Determine the (x, y) coordinate at the center of the cell enclosing the given text.  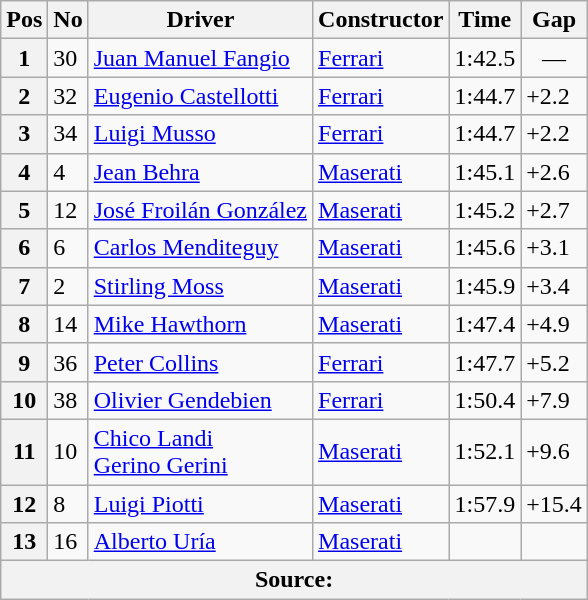
Gap (554, 20)
Carlos Menditeguy (200, 248)
36 (68, 362)
Jean Behra (200, 172)
+2.7 (554, 210)
5 (24, 210)
Pos (24, 20)
1:45.2 (485, 210)
Mike Hawthorn (200, 324)
+3.1 (554, 248)
+3.4 (554, 286)
38 (68, 400)
+7.9 (554, 400)
9 (24, 362)
Source: (294, 580)
Olivier Gendebien (200, 400)
Constructor (381, 20)
José Froilán González (200, 210)
Alberto Uría (200, 542)
Stirling Moss (200, 286)
— (554, 58)
1:47.7 (485, 362)
+9.6 (554, 452)
Luigi Musso (200, 134)
3 (24, 134)
1:42.5 (485, 58)
Eugenio Castellotti (200, 96)
30 (68, 58)
1:47.4 (485, 324)
+5.2 (554, 362)
Driver (200, 20)
14 (68, 324)
13 (24, 542)
Luigi Piotti (200, 503)
No (68, 20)
+2.6 (554, 172)
1:45.6 (485, 248)
Chico Landi Gerino Gerini (200, 452)
1:52.1 (485, 452)
Peter Collins (200, 362)
1 (24, 58)
+4.9 (554, 324)
1:45.1 (485, 172)
16 (68, 542)
32 (68, 96)
34 (68, 134)
+15.4 (554, 503)
1:50.4 (485, 400)
Juan Manuel Fangio (200, 58)
1:57.9 (485, 503)
11 (24, 452)
1:45.9 (485, 286)
7 (24, 286)
Time (485, 20)
